Determine the [x, y] coordinate at the center of the cell enclosing the given text.  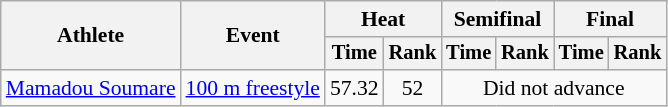
100 m freestyle [253, 88]
Final [610, 19]
Event [253, 36]
52 [413, 88]
Semifinal [497, 19]
57.32 [354, 88]
Athlete [91, 36]
Mamadou Soumare [91, 88]
Did not advance [554, 88]
Heat [383, 19]
